Detect which cell encompasses the target text, then output its [x, y] center coordinate. 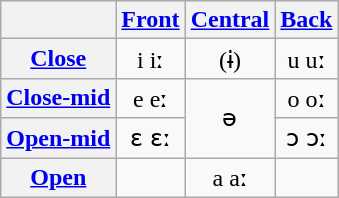
ɛ ɛː [150, 138]
e eː [150, 98]
Front [150, 20]
a aː [230, 178]
Central [230, 20]
o oː [306, 98]
ɔ ɔː [306, 138]
Back [306, 20]
u uː [306, 59]
ə [230, 118]
Open-mid [58, 138]
(ɨ) [230, 59]
Close-mid [58, 98]
Open [58, 178]
Close [58, 59]
i iː [150, 59]
